Extract the (x, y) coordinate from the center of the cell holding the provided text.  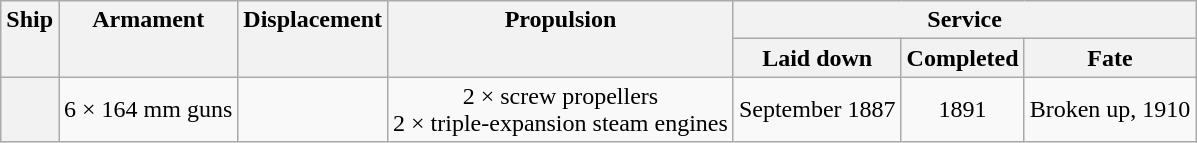
Laid down (817, 58)
Propulsion (561, 39)
Broken up, 1910 (1110, 110)
6 × 164 mm guns (148, 110)
Armament (148, 39)
Ship (30, 39)
2 × screw propellers2 × triple-expansion steam engines (561, 110)
1891 (962, 110)
Displacement (313, 39)
Completed (962, 58)
Service (964, 20)
September 1887 (817, 110)
Fate (1110, 58)
